Capture the cell that displays the provided text and extract its (X, Y) central coordinate. 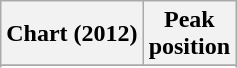
Peak position (189, 34)
Chart (2012) (72, 34)
